Return the (x, y) coordinate for the center point of the cell that contains the specified text.  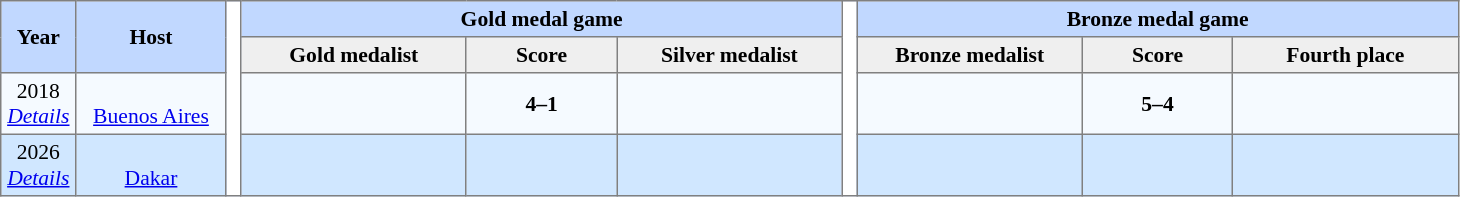
Gold medalist (354, 55)
Fourth place (1346, 55)
2018Details (38, 104)
Gold medal game (542, 19)
Year (38, 37)
4–1 (541, 104)
Silver medalist (730, 55)
5–4 (1157, 104)
2026Details (38, 165)
Buenos Aires (151, 104)
Host (151, 37)
Dakar (151, 165)
Bronze medalist (970, 55)
Bronze medal game (1158, 19)
